Capture the cell that displays the provided text and extract its [x, y] central coordinate. 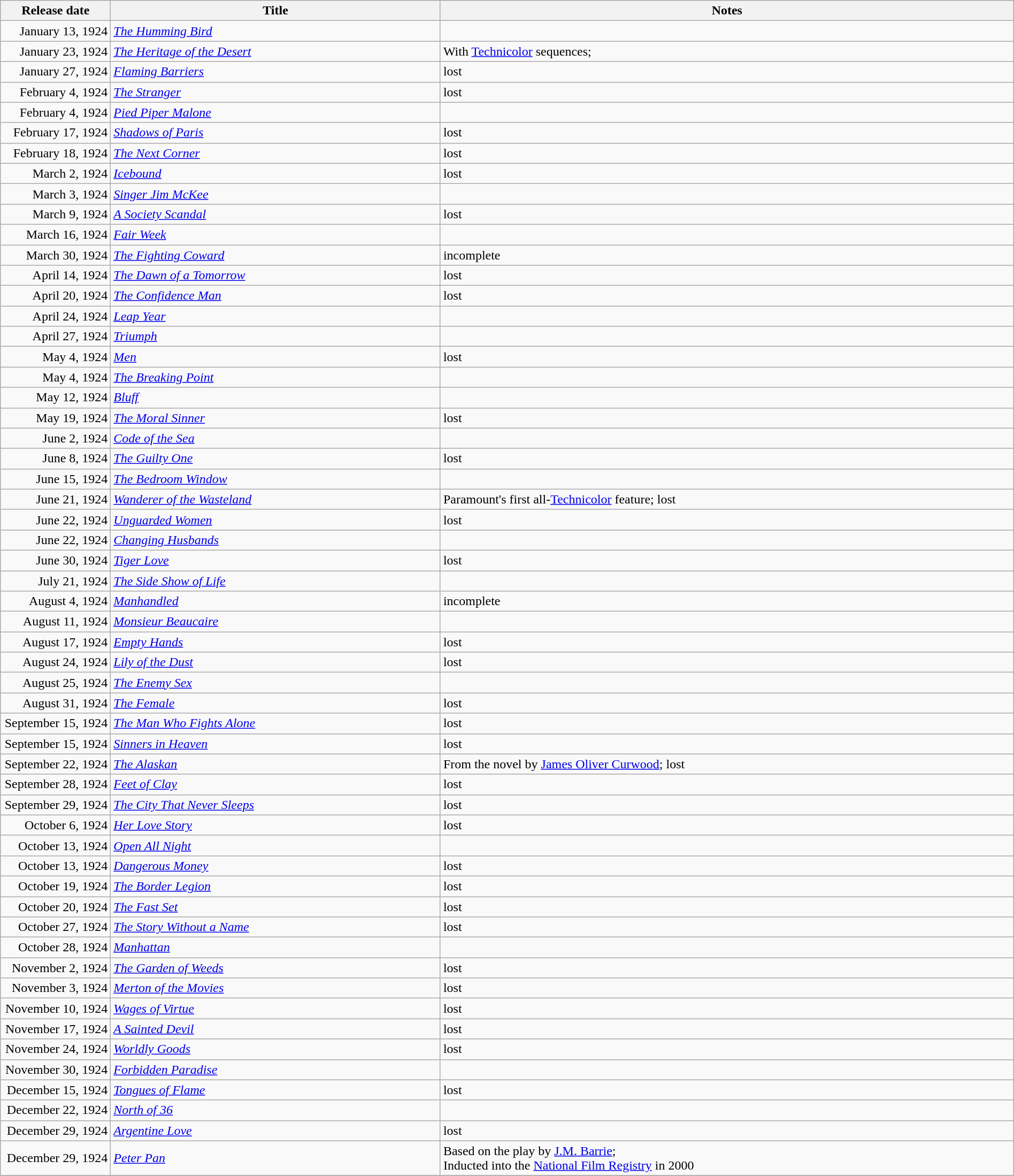
The Enemy Sex [276, 683]
March 30, 1924 [56, 255]
September 28, 1924 [56, 784]
April 24, 1924 [56, 316]
The Breaking Point [276, 377]
March 2, 1924 [56, 173]
A Society Scandal [276, 214]
Manhattan [276, 948]
October 28, 1924 [56, 948]
The Border Legion [276, 886]
Title [276, 11]
August 24, 1924 [56, 662]
November 3, 1924 [56, 988]
November 17, 1924 [56, 1029]
Peter Pan [276, 1158]
February 17, 1924 [56, 133]
With Technicolor sequences; [727, 51]
The Alaskan [276, 764]
Men [276, 357]
The Guilty One [276, 459]
Wanderer of the Wasteland [276, 499]
Shadows of Paris [276, 133]
January 27, 1924 [56, 72]
June 8, 1924 [56, 459]
Merton of the Movies [276, 988]
Tongues of Flame [276, 1090]
October 27, 1924 [56, 927]
December 15, 1924 [56, 1090]
August 17, 1924 [56, 642]
Open All Night [276, 845]
April 20, 1924 [56, 296]
Icebound [276, 173]
Bluff [276, 398]
Empty Hands [276, 642]
March 16, 1924 [56, 234]
April 27, 1924 [56, 337]
June 30, 1924 [56, 560]
The Female [276, 703]
March 3, 1924 [56, 194]
October 6, 1924 [56, 825]
The Dawn of a Tomorrow [276, 276]
The Fast Set [276, 907]
Monsieur Beaucaire [276, 622]
Worldly Goods [276, 1049]
The Humming Bird [276, 31]
March 9, 1924 [56, 214]
Triumph [276, 337]
November 2, 1924 [56, 968]
May 12, 1924 [56, 398]
The Side Show of Life [276, 581]
September 29, 1924 [56, 805]
Flaming Barriers [276, 72]
Changing Husbands [276, 540]
Forbidden Paradise [276, 1070]
Code of the Sea [276, 438]
Wages of Virtue [276, 1009]
Leap Year [276, 316]
Fair Week [276, 234]
July 21, 1924 [56, 581]
August 11, 1924 [56, 622]
The Man Who Fights Alone [276, 723]
June 2, 1924 [56, 438]
January 23, 1924 [56, 51]
Feet of Clay [276, 784]
Pied Piper Malone [276, 112]
The Heritage of the Desert [276, 51]
October 20, 1924 [56, 907]
From the novel by James Oliver Curwood; lost [727, 764]
Unguarded Women [276, 520]
August 4, 1924 [56, 601]
June 21, 1924 [56, 499]
Based on the play by J.M. Barrie;Inducted into the National Film Registry in 2000 [727, 1158]
The City That Never Sleeps [276, 805]
February 18, 1924 [56, 153]
January 13, 1924 [56, 31]
November 10, 1924 [56, 1009]
Lily of the Dust [276, 662]
Argentine Love [276, 1131]
Tiger Love [276, 560]
October 19, 1924 [56, 886]
Notes [727, 11]
June 15, 1924 [56, 479]
April 14, 1924 [56, 276]
Paramount's first all-Technicolor feature; lost [727, 499]
The Stranger [276, 92]
December 22, 1924 [56, 1110]
Release date [56, 11]
North of 36 [276, 1110]
Dangerous Money [276, 866]
The Fighting Coward [276, 255]
May 19, 1924 [56, 418]
Singer Jim McKee [276, 194]
Her Love Story [276, 825]
August 31, 1924 [56, 703]
Sinners in Heaven [276, 744]
The Bedroom Window [276, 479]
The Garden of Weeds [276, 968]
The Story Without a Name [276, 927]
November 24, 1924 [56, 1049]
A Sainted Devil [276, 1029]
November 30, 1924 [56, 1070]
The Moral Sinner [276, 418]
The Next Corner [276, 153]
September 22, 1924 [56, 764]
The Confidence Man [276, 296]
Manhandled [276, 601]
August 25, 1924 [56, 683]
